Determine the [X, Y] coordinate at the center of the cell enclosing the given text.  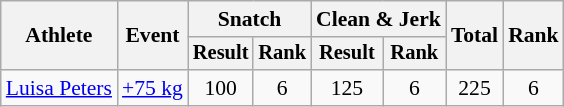
100 [221, 88]
Total [474, 36]
Athlete [59, 36]
Snatch [250, 19]
Clean & Jerk [378, 19]
Event [152, 36]
125 [347, 88]
Luisa Peters [59, 88]
225 [474, 88]
+75 kg [152, 88]
